Return the [x, y] coordinate for the center point of the cell that contains the specified text.  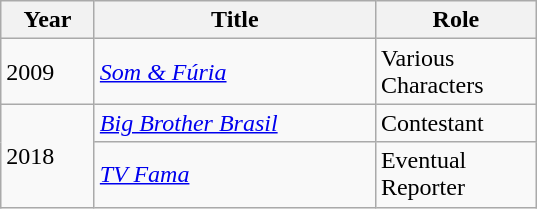
Big Brother Brasil [234, 123]
Role [456, 20]
2018 [48, 156]
Various Characters [456, 72]
Som & Fúria [234, 72]
Contestant [456, 123]
Eventual Reporter [456, 174]
Year [48, 20]
2009 [48, 72]
TV Fama [234, 174]
Title [234, 20]
